For the text-containing cell, return its midpoint in (X, Y) coordinate format. 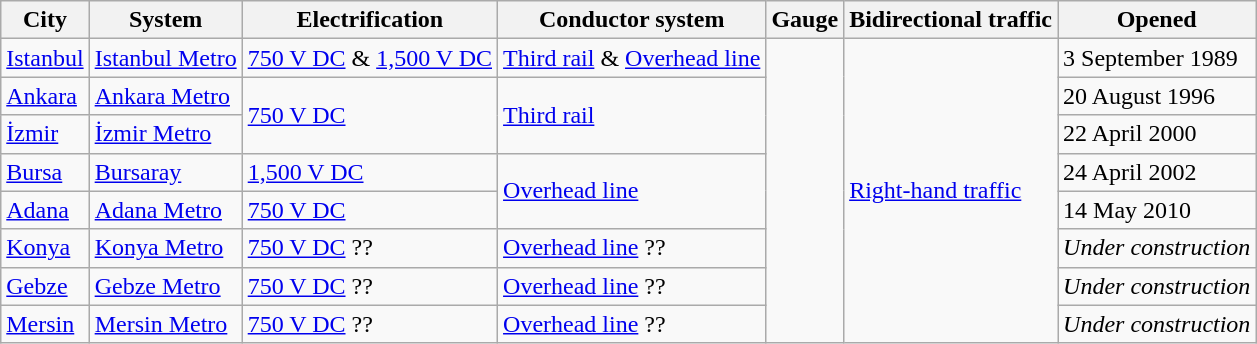
Right-hand traffic (951, 191)
24 April 2002 (1157, 172)
Electrification (370, 20)
Bursaray (166, 172)
750 V DC & 1,500 V DC (370, 58)
İzmir Metro (166, 134)
Conductor system (632, 20)
Konya (45, 248)
22 April 2000 (1157, 134)
Opened (1157, 20)
Ankara (45, 96)
Bidirectional traffic (951, 20)
Mersin Metro (166, 324)
City (45, 20)
Gebze (45, 286)
Ankara Metro (166, 96)
Gebze Metro (166, 286)
Third rail (632, 115)
Gauge (805, 20)
Adana (45, 210)
Bursa (45, 172)
14 May 2010 (1157, 210)
1,500 V DC (370, 172)
Adana Metro (166, 210)
20 August 1996 (1157, 96)
İzmir (45, 134)
Istanbul Metro (166, 58)
Overhead line (632, 191)
Istanbul (45, 58)
Konya Metro (166, 248)
Mersin (45, 324)
System (166, 20)
Third rail & Overhead line (632, 58)
3 September 1989 (1157, 58)
